Locate the cell with the specified text and output its [X, Y] center coordinate. 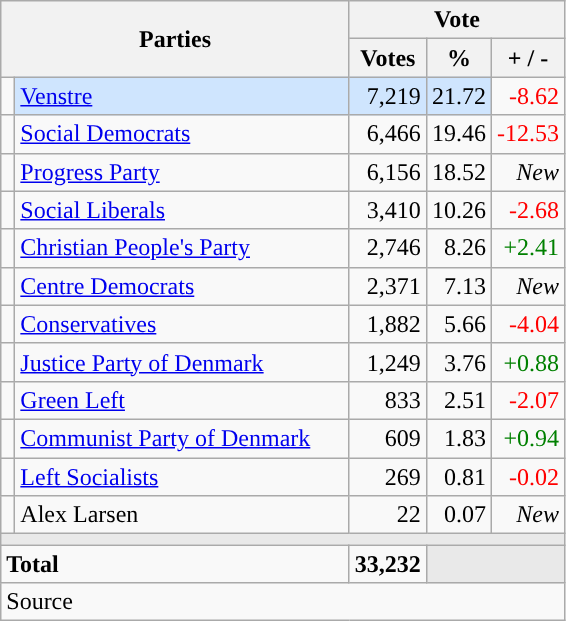
Social Liberals [182, 210]
7.13 [458, 286]
+0.94 [528, 438]
Source [283, 602]
-12.53 [528, 134]
0.07 [458, 515]
Votes [388, 58]
0.81 [458, 477]
+0.88 [528, 362]
Progress Party [182, 172]
2.51 [458, 400]
Parties [176, 39]
3,410 [388, 210]
3.76 [458, 362]
2,746 [388, 248]
5.66 [458, 324]
Left Socialists [182, 477]
Vote [456, 20]
Total [176, 564]
22 [388, 515]
% [458, 58]
-2.68 [528, 210]
Christian People's Party [182, 248]
6,466 [388, 134]
18.52 [458, 172]
Green Left [182, 400]
269 [388, 477]
+2.41 [528, 248]
Centre Democrats [182, 286]
833 [388, 400]
1.83 [458, 438]
33,232 [388, 564]
Social Democrats [182, 134]
8.26 [458, 248]
10.26 [458, 210]
1,882 [388, 324]
-4.04 [528, 324]
-8.62 [528, 96]
Alex Larsen [182, 515]
6,156 [388, 172]
Venstre [182, 96]
-0.02 [528, 477]
609 [388, 438]
7,219 [388, 96]
1,249 [388, 362]
+ / - [528, 58]
Communist Party of Denmark [182, 438]
-2.07 [528, 400]
2,371 [388, 286]
19.46 [458, 134]
Justice Party of Denmark [182, 362]
Conservatives [182, 324]
21.72 [458, 96]
